Pinpoint the cell where the given text exists, returning its (X, Y) midpoint coordinate. 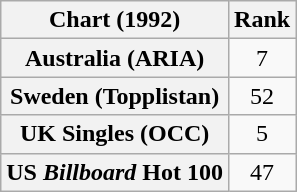
Sweden (Topplistan) (115, 96)
Chart (1992) (115, 20)
Rank (262, 20)
47 (262, 172)
52 (262, 96)
7 (262, 58)
Australia (ARIA) (115, 58)
US Billboard Hot 100 (115, 172)
UK Singles (OCC) (115, 134)
5 (262, 134)
